Locate the cell with the specified text and output its (x, y) center coordinate. 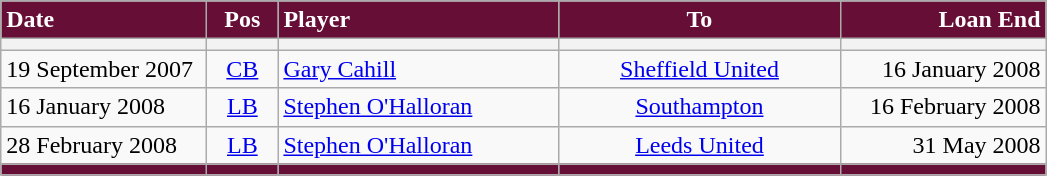
19 September 2007 (104, 69)
31 May 2008 (943, 145)
To (700, 20)
Sheffield United (700, 69)
Gary Cahill (418, 69)
Loan End (943, 20)
Pos (242, 20)
Date (104, 20)
CB (242, 69)
Southampton (700, 107)
Leeds United (700, 145)
28 February 2008 (104, 145)
Player (418, 20)
16 February 2008 (943, 107)
